For the text-containing cell, return its midpoint in (x, y) coordinate format. 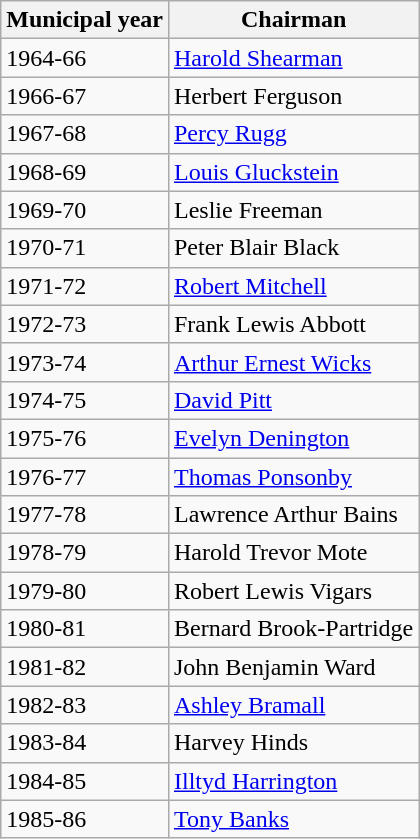
1981-82 (85, 667)
1968-69 (85, 172)
Robert Mitchell (293, 286)
Louis Gluckstein (293, 172)
1977-78 (85, 515)
Harold Shearman (293, 58)
1984-85 (85, 781)
Herbert Ferguson (293, 96)
1979-80 (85, 591)
David Pitt (293, 400)
Ashley Bramall (293, 705)
1971-72 (85, 286)
1982-83 (85, 705)
Frank Lewis Abbott (293, 324)
Evelyn Denington (293, 438)
Harold Trevor Mote (293, 553)
1966-67 (85, 96)
Chairman (293, 20)
Leslie Freeman (293, 210)
1967-68 (85, 134)
Lawrence Arthur Bains (293, 515)
1983-84 (85, 743)
1978-79 (85, 553)
John Benjamin Ward (293, 667)
1985-86 (85, 819)
1973-74 (85, 362)
1969-70 (85, 210)
1974-75 (85, 400)
Thomas Ponsonby (293, 477)
Tony Banks (293, 819)
Arthur Ernest Wicks (293, 362)
Peter Blair Black (293, 248)
1980-81 (85, 629)
1964-66 (85, 58)
1972-73 (85, 324)
Harvey Hinds (293, 743)
Illtyd Harrington (293, 781)
Municipal year (85, 20)
1975-76 (85, 438)
1970-71 (85, 248)
Percy Rugg (293, 134)
Bernard Brook-Partridge (293, 629)
1976-77 (85, 477)
Robert Lewis Vigars (293, 591)
